Identify which cell holds the provided text, then report its [x, y] central coordinate. 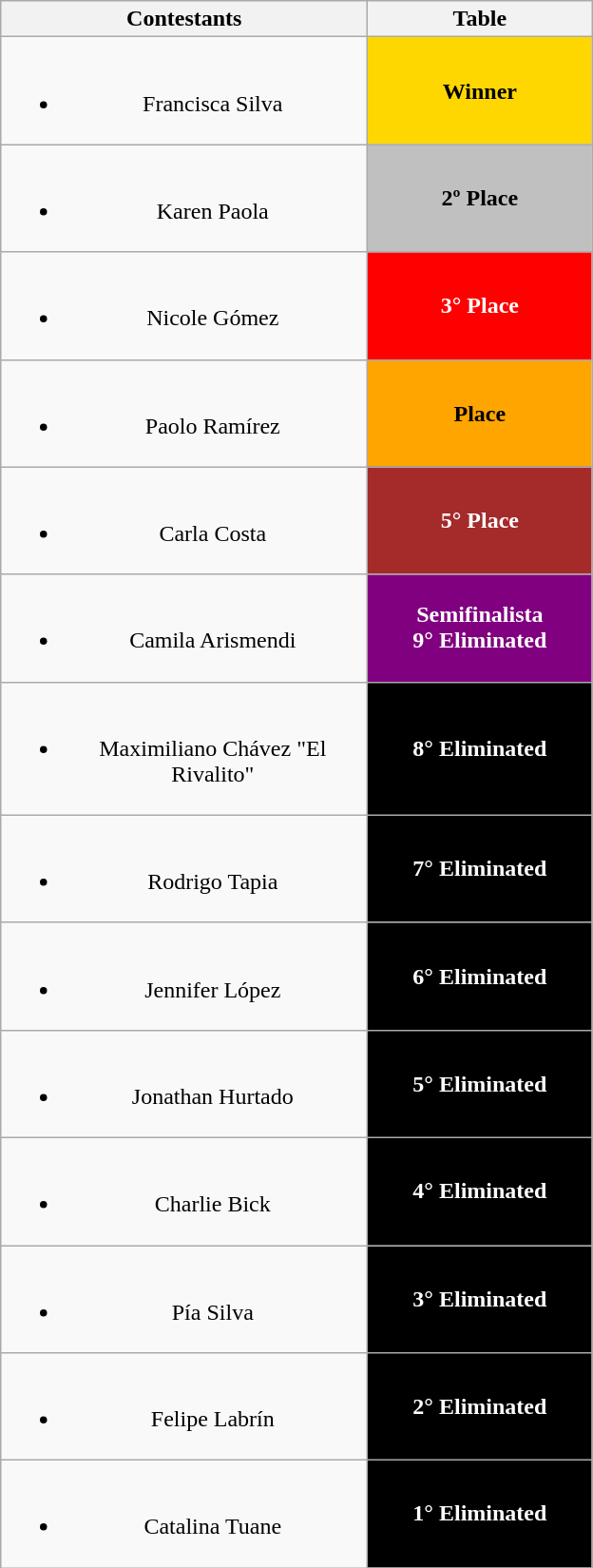
5° Eliminated [480, 1084]
Jonathan Hurtado [184, 1084]
Table [480, 19]
3° Place [480, 306]
7° Eliminated [480, 869]
Maximiliano Chávez "El Rivalito" [184, 748]
Charlie Bick [184, 1191]
Rodrigo Tapia [184, 869]
4° Eliminated [480, 1191]
Jennifer López [184, 976]
Catalina Tuane [184, 1514]
Paolo Ramírez [184, 413]
Winner [480, 91]
Carla Costa [184, 521]
Nicole Gómez [184, 306]
2° Eliminated [480, 1407]
Pía Silva [184, 1299]
Karen Paola [184, 198]
2º Place [480, 198]
Contestants [184, 19]
1° Eliminated [480, 1514]
Place [480, 413]
6° Eliminated [480, 976]
Camila Arismendi [184, 628]
Semifinalista9° Eliminated [480, 628]
Francisca Silva [184, 91]
Felipe Labrín [184, 1407]
3° Eliminated [480, 1299]
5° Place [480, 521]
8° Eliminated [480, 748]
